Detect which cell encompasses the target text, then output its [x, y] center coordinate. 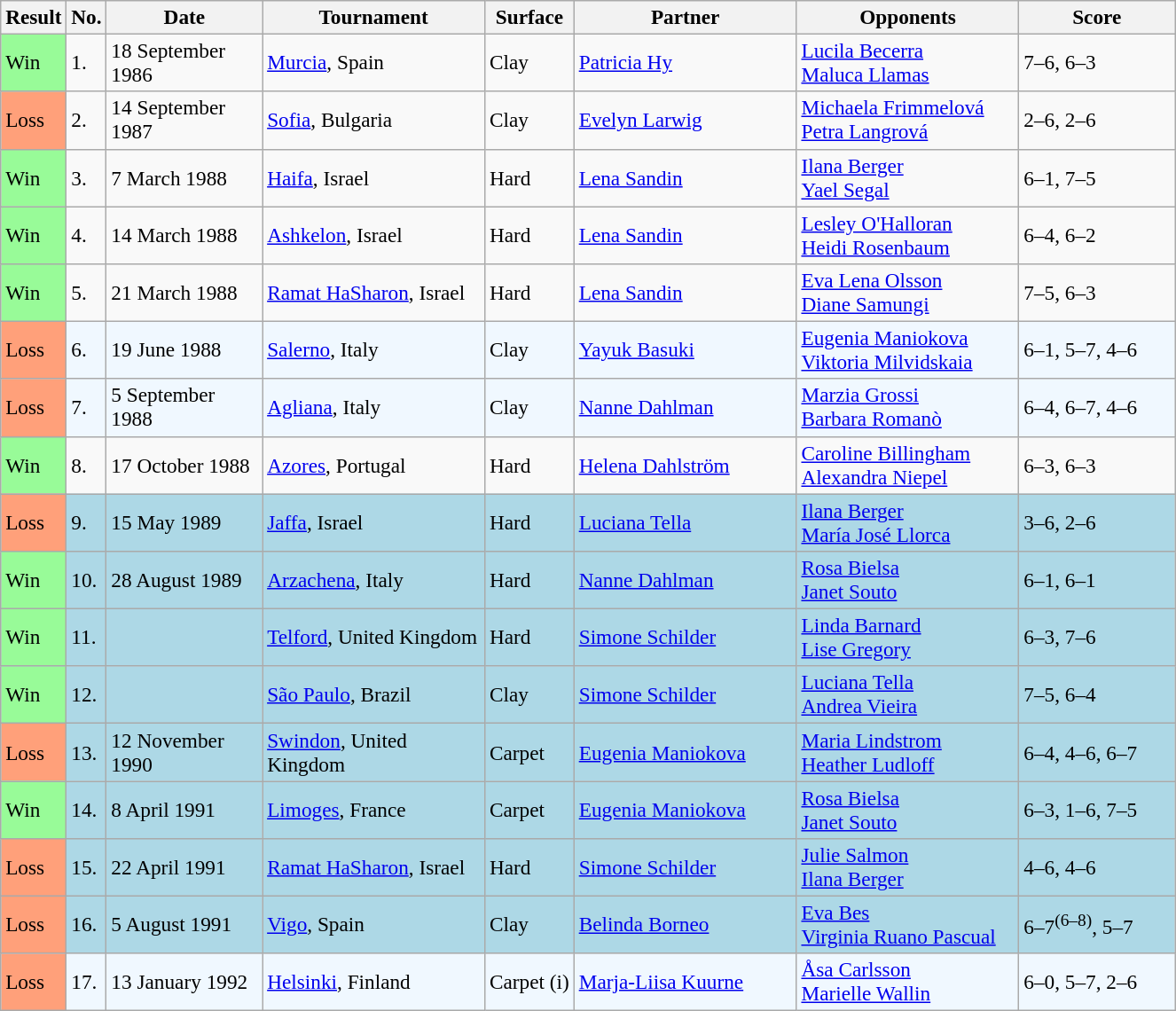
Jaffa, Israel [374, 521]
Michaela Frimmelová Petra Langrová [908, 121]
15 May 1989 [184, 521]
Eva Bes Virginia Ruano Pascual [908, 924]
Carpet (i) [530, 983]
Score [1097, 17]
Caroline Billingham Alexandra Niepel [908, 465]
6–4, 6–2 [1097, 234]
Opponents [908, 17]
Vigo, Spain [374, 924]
Yayuk Basuki [685, 349]
4–6, 4–6 [1097, 867]
13 January 1992 [184, 983]
Åsa Carlsson Marielle Wallin [908, 983]
1. [87, 62]
22 April 1991 [184, 867]
Luciana Tella Andrea Vieira [908, 695]
6–4, 4–6, 6–7 [1097, 752]
Patricia Hy [685, 62]
Sofia, Bulgaria [374, 121]
13. [87, 752]
Belinda Borneo [685, 924]
11. [87, 637]
Arzachena, Italy [374, 580]
5. [87, 293]
12. [87, 695]
6–0, 5–7, 2–6 [1097, 983]
Marja-Liisa Kuurne [685, 983]
Lesley O'Halloran Heidi Rosenbaum [908, 234]
18 September 1986 [184, 62]
2. [87, 121]
16. [87, 924]
Swindon, United Kingdom [374, 752]
Julie Salmon Ilana Berger [908, 867]
12 November 1990 [184, 752]
6–7(6–8), 5–7 [1097, 924]
7. [87, 408]
6–3, 7–6 [1097, 637]
7–6, 6–3 [1097, 62]
Surface [530, 17]
17. [87, 983]
19 June 1988 [184, 349]
5 August 1991 [184, 924]
Date [184, 17]
5 September 1988 [184, 408]
8 April 1991 [184, 809]
9. [87, 521]
6. [87, 349]
6–3, 6–3 [1097, 465]
Salerno, Italy [374, 349]
Ilana Berger María José Llorca [908, 521]
6–4, 6–7, 4–6 [1097, 408]
3–6, 2–6 [1097, 521]
3. [87, 177]
Limoges, France [374, 809]
Lucila Becerra Maluca Llamas [908, 62]
14 September 1987 [184, 121]
Helena Dahlström [685, 465]
14 March 1988 [184, 234]
São Paulo, Brazil [374, 695]
6–3, 1–6, 7–5 [1097, 809]
Ilana Berger Yael Segal [908, 177]
Eugenia Maniokova Viktoria Milvidskaia [908, 349]
Azores, Portugal [374, 465]
Haifa, Israel [374, 177]
Tournament [374, 17]
6–1, 7–5 [1097, 177]
No. [87, 17]
Eva Lena Olsson Diane Samungi [908, 293]
21 March 1988 [184, 293]
Partner [685, 17]
Murcia, Spain [374, 62]
7–5, 6–4 [1097, 695]
14. [87, 809]
4. [87, 234]
2–6, 2–6 [1097, 121]
Luciana Tella [685, 521]
7–5, 6–3 [1097, 293]
10. [87, 580]
Ashkelon, Israel [374, 234]
Evelyn Larwig [685, 121]
17 October 1988 [184, 465]
6–1, 6–1 [1097, 580]
Helsinki, Finland [374, 983]
6–1, 5–7, 4–6 [1097, 349]
Linda Barnard Lise Gregory [908, 637]
7 March 1988 [184, 177]
Marzia Grossi Barbara Romanò [908, 408]
8. [87, 465]
28 August 1989 [184, 580]
Agliana, Italy [374, 408]
Result [34, 17]
Telford, United Kingdom [374, 637]
15. [87, 867]
Maria Lindstrom Heather Ludloff [908, 752]
